Find where the given text appears and provide that cell's center as [x, y] coordinate. 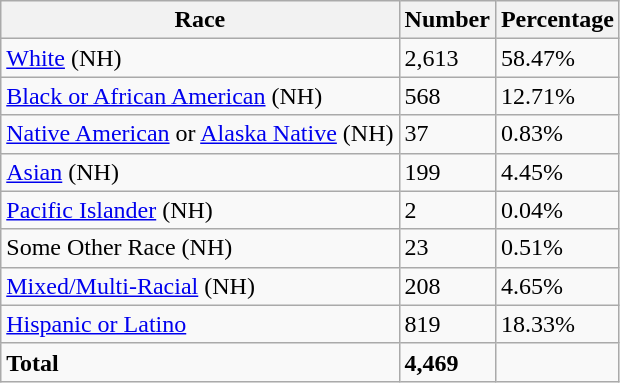
Percentage [557, 20]
White (NH) [200, 58]
4.65% [557, 286]
Race [200, 20]
199 [447, 172]
Number [447, 20]
2 [447, 210]
Mixed/Multi-Racial (NH) [200, 286]
Native American or Alaska Native (NH) [200, 134]
4.45% [557, 172]
208 [447, 286]
4,469 [447, 362]
0.83% [557, 134]
0.51% [557, 248]
2,613 [447, 58]
12.71% [557, 96]
Black or African American (NH) [200, 96]
819 [447, 324]
37 [447, 134]
18.33% [557, 324]
Some Other Race (NH) [200, 248]
Pacific Islander (NH) [200, 210]
23 [447, 248]
Total [200, 362]
Asian (NH) [200, 172]
568 [447, 96]
Hispanic or Latino [200, 324]
58.47% [557, 58]
0.04% [557, 210]
